Output the (X, Y) coordinate of the center of the cell containing the given text.  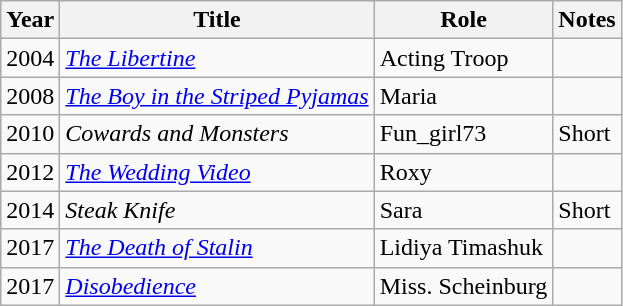
Steak Knife (217, 210)
Cowards and Monsters (217, 134)
Disobedience (217, 286)
2004 (30, 58)
Year (30, 20)
Maria (464, 96)
2008 (30, 96)
Roxy (464, 172)
The Wedding Video (217, 172)
2014 (30, 210)
Sara (464, 210)
Lidiya Timashuk (464, 248)
Title (217, 20)
Role (464, 20)
Acting Troop (464, 58)
2010 (30, 134)
2012 (30, 172)
Notes (587, 20)
The Libertine (217, 58)
The Death of Stalin (217, 248)
Miss. Scheinburg (464, 286)
Fun_girl73 (464, 134)
The Boy in the Striped Pyjamas (217, 96)
